Find where the given text appears and provide that cell's center as (x, y) coordinate. 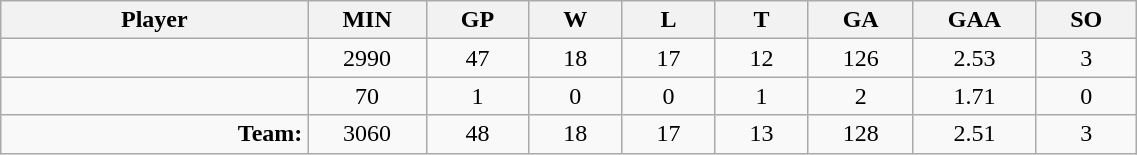
L (668, 20)
SO (1086, 20)
13 (762, 134)
2 (860, 96)
2.51 (974, 134)
GP (477, 20)
MIN (367, 20)
W (576, 20)
47 (477, 58)
48 (477, 134)
70 (367, 96)
1.71 (974, 96)
126 (860, 58)
2.53 (974, 58)
3060 (367, 134)
GAA (974, 20)
GA (860, 20)
128 (860, 134)
12 (762, 58)
Player (154, 20)
2990 (367, 58)
Team: (154, 134)
T (762, 20)
